Capture the cell that displays the provided text and extract its [X, Y] central coordinate. 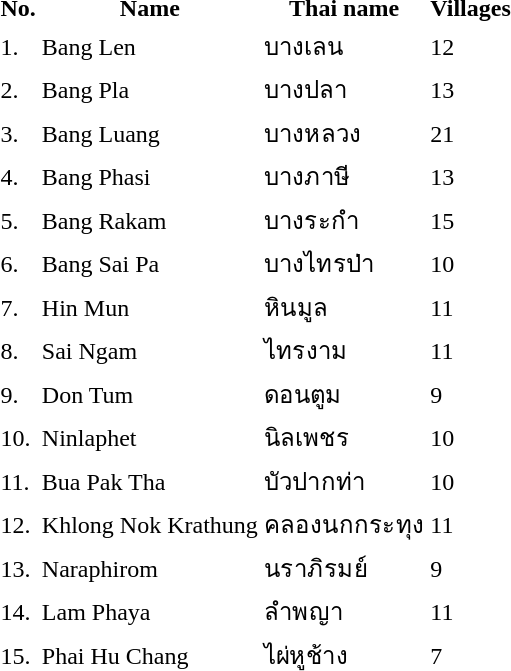
Don Tum [150, 394]
Bang Len [150, 46]
Lam Phaya [150, 612]
บางปลา [344, 90]
Bang Phasi [150, 176]
คลองนกกระทุง [344, 524]
บางหลวง [344, 133]
บัวปากท่า [344, 481]
Sai Ngam [150, 350]
Ninlaphet [150, 438]
นิลเพชร [344, 438]
ไทรงาม [344, 350]
หินมูล [344, 307]
บางระกำ [344, 220]
Khlong Nok Krathung [150, 524]
Bang Sai Pa [150, 264]
Bang Luang [150, 133]
บางภาษี [344, 176]
Naraphirom [150, 568]
Bang Pla [150, 90]
นราภิรมย์ [344, 568]
ลำพญา [344, 612]
บางไทรป่า [344, 264]
Bang Rakam [150, 220]
ดอนตูม [344, 394]
Hin Mun [150, 307]
บางเลน [344, 46]
Bua Pak Tha [150, 481]
